For the text-containing cell, return its midpoint in [X, Y] coordinate format. 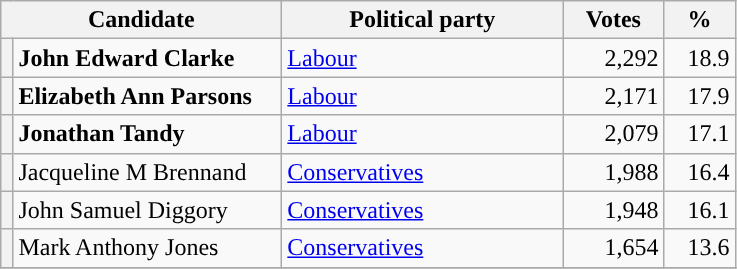
1,948 [614, 210]
John Edward Clarke [148, 58]
2,079 [614, 134]
1,654 [614, 248]
Jonathan Tandy [148, 134]
16.4 [700, 172]
2,171 [614, 96]
1,988 [614, 172]
16.1 [700, 210]
Jacqueline M Brennand [148, 172]
Candidate [142, 20]
17.1 [700, 134]
2,292 [614, 58]
Political party [422, 20]
Elizabeth Ann Parsons [148, 96]
% [700, 20]
Mark Anthony Jones [148, 248]
18.9 [700, 58]
17.9 [700, 96]
John Samuel Diggory [148, 210]
Votes [614, 20]
13.6 [700, 248]
